Search for the cell housing the specified text and yield its [X, Y] center coordinate. 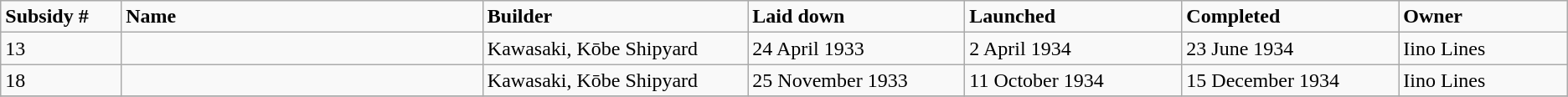
Laid down [856, 17]
15 December 1934 [1290, 80]
11 October 1934 [1074, 80]
25 November 1933 [856, 80]
Launched [1074, 17]
23 June 1934 [1290, 48]
Subsidy # [61, 17]
Owner [1483, 17]
Builder [615, 17]
Completed [1290, 17]
18 [61, 80]
Name [302, 17]
2 April 1934 [1074, 48]
24 April 1933 [856, 48]
13 [61, 48]
